Pinpoint the cell where the given text exists, returning its [X, Y] midpoint coordinate. 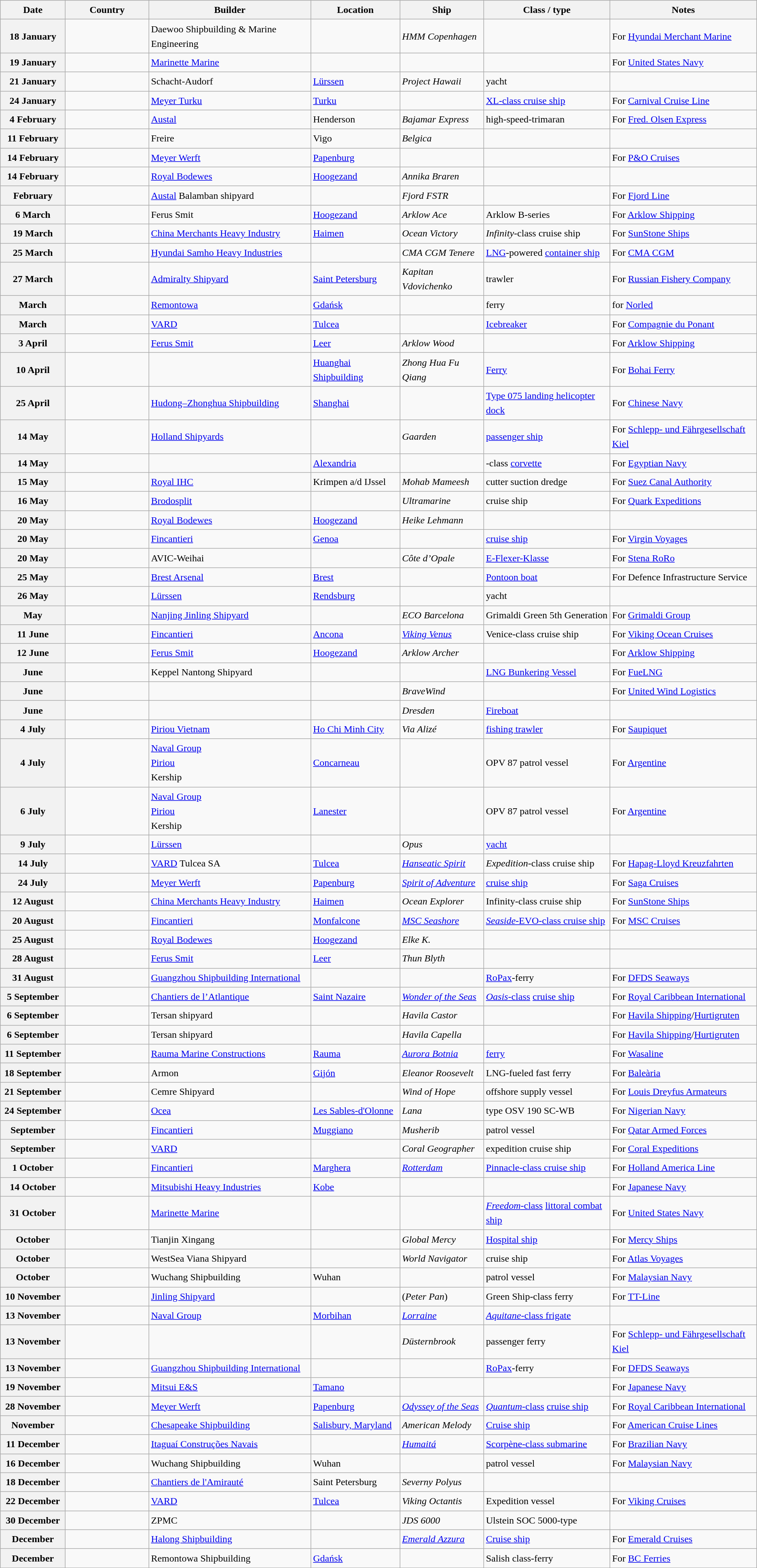
30 December [33, 1520]
Marghera [355, 1168]
Pontoon boat [547, 577]
For Suez Canal Authority [683, 482]
Itaguaí Construções Navais [230, 1444]
Ocean Victory [442, 234]
10 November [33, 1296]
Musherib [442, 1130]
Project Hawaii [442, 82]
For Wasaline [683, 1054]
Huanghai Shipbuilding [355, 369]
6 July [33, 811]
-class corvette [547, 463]
Remontowa Shipbuilding [230, 1558]
Quantum-class cruise ship [547, 1406]
Coral Geographer [442, 1149]
18 December [33, 1482]
For Defence Infrastructure Service [683, 577]
For Baleària [683, 1073]
high-speed-trimaran [547, 120]
Austal Balamban shipyard [230, 196]
fishing trawler [547, 729]
Viking Octantis [442, 1501]
22 December [33, 1501]
For Fred. Olsen Express [683, 120]
25 April [33, 403]
For Coral Expeditions [683, 1149]
Type 075 landing helicopter dock [547, 403]
Havila Castor [442, 1016]
4 February [33, 120]
24 January [33, 100]
19 January [33, 62]
(Peter Pan) [442, 1296]
Arklow Archer [442, 653]
For Viking Ocean Cruises [683, 634]
21 September [33, 1092]
For MSC Cruises [683, 921]
LNG Bunkering Vessel [547, 672]
WestSea Viana Shipyard [230, 1258]
Humaitá [442, 1444]
For American Cruise Lines [683, 1425]
cutter suction dredge [547, 482]
MSC Seashore [442, 921]
For Carnival Cruise Line [683, 100]
Halong Shipbuilding [230, 1539]
Grimaldi Green 5th Generation [547, 615]
Mitsubishi Heavy Industries [230, 1187]
Aurora Botnia [442, 1054]
For P&O Cruises [683, 158]
Genoa [355, 539]
Salisbury, Maryland [355, 1425]
Oasis-class cruise ship [547, 997]
9 July [33, 845]
For Virgin Voyages [683, 539]
Kobe [355, 1187]
For Quark Expeditions [683, 501]
Hudong–Zhonghua Shipbuilding [230, 403]
Hospital ship [547, 1239]
Rotterdam [442, 1168]
XL-class cruise ship [547, 100]
passenger ferry [547, 1342]
5 September [33, 997]
Rauma Marine Constructions [230, 1054]
Saint Nazaire [355, 997]
HMM Copenhagen [442, 36]
27 March [33, 279]
Spirit of Adventure [442, 883]
Chesapeake Shipbuilding [230, 1425]
Ship [442, 10]
Armon [230, 1073]
Monfalcone [355, 921]
Tamano [355, 1387]
Lorraine [442, 1316]
Zhong Hua Fu Qiang [442, 369]
For Hapag-Lloyd Kreuzfahrten [683, 863]
Tianjin Xingang [230, 1239]
Fjord FSTR [442, 196]
For Fjord Line [683, 196]
Chantiers de l’Atlantique [230, 997]
Rendsburg [355, 596]
LNG-fueled fast ferry [547, 1073]
12 August [33, 901]
Brodosplit [230, 501]
For Bohai Ferry [683, 369]
Turku [355, 100]
Vigo [355, 138]
Aquitane-class frigate [547, 1316]
Via Alizé [442, 729]
Krimpen a/d IJssel [355, 482]
Admiralty Shipyard [230, 279]
trawler [547, 279]
For Atlas Voyages [683, 1258]
offshore supply vessel [547, 1092]
19 November [33, 1387]
Côte d’Opale [442, 558]
Viking Venus [442, 634]
Builder [230, 10]
For CMA CGM [683, 253]
Ocea [230, 1111]
31 October [33, 1213]
For Saga Cruises [683, 883]
Shanghai [355, 403]
CMA CGM Tenere [442, 253]
VARD Tulcea SA [230, 863]
Morbihan [355, 1316]
Düsternbrook [442, 1342]
18 September [33, 1073]
Eleanor Roosevelt [442, 1073]
10 April [33, 369]
Ancona [355, 634]
Mohab Mameesh [442, 482]
For United Wind Logistics [683, 691]
For Brazilian Navy [683, 1444]
24 September [33, 1111]
14 July [33, 863]
Scorpène-class submarine [547, 1444]
11 June [33, 634]
25 May [33, 577]
Nanjing Jinling Shipyard [230, 615]
Rauma [355, 1054]
AVIC-Weihai [230, 558]
For Russian Fishery Company [683, 279]
Meyer Turku [230, 100]
25 March [33, 253]
16 May [33, 501]
Hanseatic Spirit [442, 863]
Global Mercy [442, 1239]
Class / type [547, 10]
ECO Barcelona [442, 615]
For Grimaldi Group [683, 615]
Icebreaker [547, 324]
11 December [33, 1444]
28 November [33, 1406]
11 September [33, 1054]
Muggiano [355, 1130]
Ferry [547, 369]
Ultramarine [442, 501]
Date [33, 10]
Mitsui E&S [230, 1387]
ZPMC [230, 1520]
18 January [33, 36]
World Navigator [442, 1258]
Thun Blyth [442, 959]
Country [107, 10]
Salish class-ferry [547, 1558]
Arklow B-series [547, 214]
Freedom-class littoral combat ship [547, 1213]
Odyssey of the Seas [442, 1406]
For BC Ferries [683, 1558]
Heike Lehmann [442, 520]
Bajamar Express [442, 120]
passenger ship [547, 436]
E-Flexer-Klasse [547, 558]
For TT-Line [683, 1296]
Austal [230, 120]
Severny Polyus [442, 1482]
Brest Arsenal [230, 577]
20 August [33, 921]
11 February [33, 138]
Notes [683, 10]
Holland Shipyards [230, 436]
14 October [33, 1187]
For Viking Cruises [683, 1501]
25 August [33, 939]
Daewoo Shipbuilding & Marine Engineering [230, 36]
For Holland America Line [683, 1168]
Alexandria [355, 463]
Green Ship-class ferry [547, 1296]
Chantiers de l'Amirauté [230, 1482]
For Saupiquet [683, 729]
Annika Braren [442, 176]
Hyundai Samho Heavy Industries [230, 253]
Les Sables-d'Olonne [355, 1111]
Wonder of the Seas [442, 997]
For Stena RoRo [683, 558]
Arklow Wood [442, 344]
Ocean Explorer [442, 901]
American Melody [442, 1425]
Emerald Azzura [442, 1539]
For Nigerian Navy [683, 1111]
Ulstein SOC 5000-type [547, 1520]
Opus [442, 845]
6 March [33, 214]
24 July [33, 883]
26 May [33, 596]
Freire [230, 138]
For FueLNG [683, 672]
Gaarden [442, 436]
Fireboat [547, 710]
Expedition-class cruise ship [547, 863]
15 May [33, 482]
Gijón [355, 1073]
For Hyundai Merchant Marine [683, 36]
Cemre Shipyard [230, 1092]
Havila Capella [442, 1035]
Expedition vessel [547, 1501]
Location [355, 10]
For Louis Dreyfus Armateurs [683, 1092]
3 April [33, 344]
Schacht-Audorf [230, 82]
Piriou Vietnam [230, 729]
November [33, 1425]
1 October [33, 1168]
Belgica [442, 138]
expedition cruise ship [547, 1149]
Keppel Nantong Shipyard [230, 672]
Seaside-EVO-class cruise ship [547, 921]
May [33, 615]
Concarneau [355, 763]
Royal IHC [230, 482]
16 December [33, 1463]
Arklow Ace [442, 214]
For Egyptian Navy [683, 463]
For Qatar Armed Forces [683, 1130]
Lanester [355, 811]
Ho Chi Minh City [355, 729]
21 January [33, 82]
31 August [33, 978]
type OSV 190 SC-WB [547, 1111]
Venice-class cruise ship [547, 634]
BraveWind [442, 691]
Kapitan Vdovichenko [442, 279]
Dresden [442, 710]
Henderson [355, 120]
For Compagnie du Ponant [683, 324]
Wind of Hope [442, 1092]
Brest [355, 577]
For Chinese Navy [683, 403]
Elke K. [442, 939]
Remontowa [230, 306]
Naval Group [230, 1316]
For Emerald Cruises [683, 1539]
12 June [33, 653]
February [33, 196]
Lana [442, 1111]
Pinnacle-class cruise ship [547, 1168]
19 March [33, 234]
28 August [33, 959]
LNG-powered container ship [547, 253]
for Norled [683, 306]
For Mercy Ships [683, 1239]
Jinling Shipyard [230, 1296]
JDS 6000 [442, 1520]
